Extract the [X, Y] coordinate from the center of the cell holding the provided text.  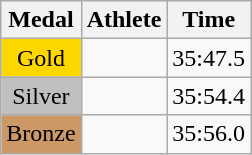
Athlete [124, 20]
35:56.0 [209, 134]
35:54.4 [209, 96]
Medal [41, 20]
Time [209, 20]
35:47.5 [209, 58]
Bronze [41, 134]
Silver [41, 96]
Gold [41, 58]
